Locate the cell with the specified text and output its [x, y] center coordinate. 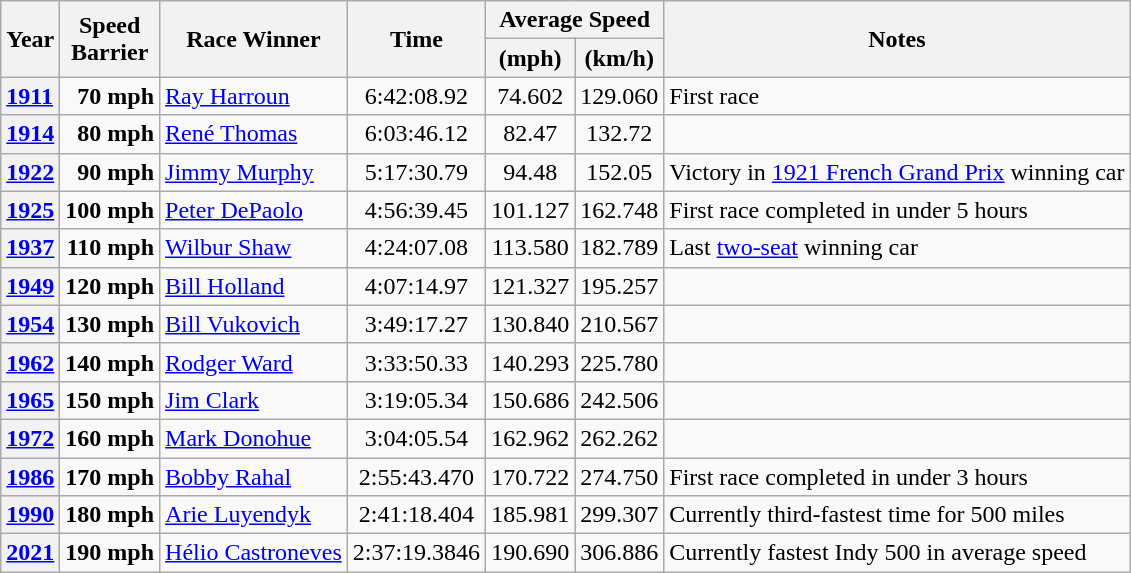
80 mph [110, 134]
1911 [30, 96]
Year [30, 39]
82.47 [530, 134]
Mark Donohue [254, 438]
190.690 [530, 553]
140 mph [110, 362]
1965 [30, 400]
129.060 [620, 96]
195.257 [620, 286]
4:24:07.08 [416, 248]
1914 [30, 134]
2:37:19.3846 [416, 553]
120 mph [110, 286]
262.262 [620, 438]
299.307 [620, 515]
First race completed in under 5 hours [897, 210]
90 mph [110, 172]
162.748 [620, 210]
Bill Holland [254, 286]
Bill Vukovich [254, 324]
Wilbur Shaw [254, 248]
225.780 [620, 362]
Currently fastest Indy 500 in average speed [897, 553]
2:41:18.404 [416, 515]
6:03:46.12 [416, 134]
1925 [30, 210]
1990 [30, 515]
First race [897, 96]
182.789 [620, 248]
1962 [30, 362]
5:17:30.79 [416, 172]
94.48 [530, 172]
74.602 [530, 96]
Victory in 1921 French Grand Prix winning car [897, 172]
3:33:50.33 [416, 362]
SpeedBarrier [110, 39]
130 mph [110, 324]
1949 [30, 286]
1972 [30, 438]
4:07:14.97 [416, 286]
3:19:05.34 [416, 400]
160 mph [110, 438]
(mph) [530, 58]
132.72 [620, 134]
3:49:17.27 [416, 324]
101.127 [530, 210]
150 mph [110, 400]
121.327 [530, 286]
170.722 [530, 477]
Ray Harroun [254, 96]
242.506 [620, 400]
Arie Luyendyk [254, 515]
70 mph [110, 96]
113.580 [530, 248]
180 mph [110, 515]
Currently third-fastest time for 500 miles [897, 515]
Rodger Ward [254, 362]
306.886 [620, 553]
1922 [30, 172]
Last two-seat winning car [897, 248]
Hélio Castroneves [254, 553]
3:04:05.54 [416, 438]
170 mph [110, 477]
130.840 [530, 324]
Bobby Rahal [254, 477]
Peter DePaolo [254, 210]
Time [416, 39]
210.567 [620, 324]
2021 [30, 553]
1986 [30, 477]
Race Winner [254, 39]
185.981 [530, 515]
1937 [30, 248]
Jimmy Murphy [254, 172]
(km/h) [620, 58]
René Thomas [254, 134]
6:42:08.92 [416, 96]
100 mph [110, 210]
1954 [30, 324]
2:55:43.470 [416, 477]
4:56:39.45 [416, 210]
Notes [897, 39]
162.962 [530, 438]
150.686 [530, 400]
Average Speed [575, 20]
140.293 [530, 362]
110 mph [110, 248]
Jim Clark [254, 400]
274.750 [620, 477]
First race completed in under 3 hours [897, 477]
152.05 [620, 172]
190 mph [110, 553]
